Pinpoint the cell where the given text exists, returning its (X, Y) midpoint coordinate. 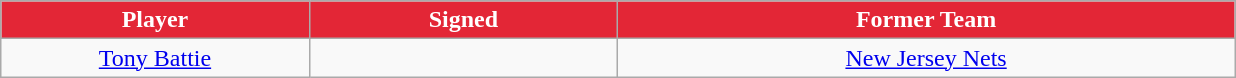
Player (155, 20)
New Jersey Nets (926, 58)
Signed (463, 20)
Tony Battie (155, 58)
Former Team (926, 20)
